Scan for the cell matching the given text and deliver its (X, Y) coordinate at center. 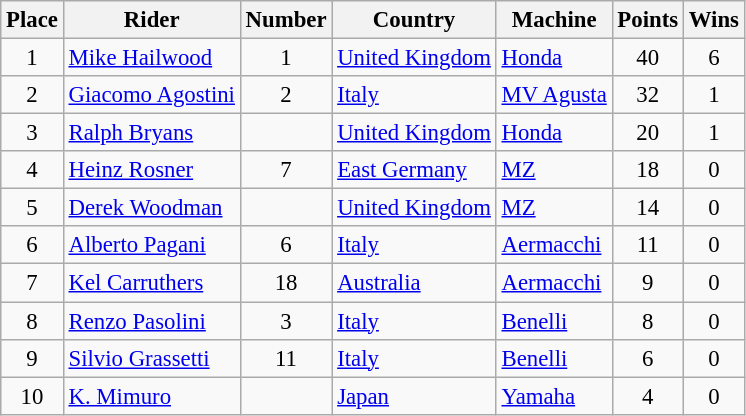
Giacomo Agostini (152, 95)
Ralph Bryans (152, 133)
40 (648, 58)
Derek Woodman (152, 208)
Yamaha (554, 396)
Place (32, 20)
Mike Hailwood (152, 58)
MV Agusta (554, 95)
Heinz Rosner (152, 170)
Alberto Pagani (152, 245)
Renzo Pasolini (152, 321)
Rider (152, 20)
5 (32, 208)
East Germany (414, 170)
Machine (554, 20)
Japan (414, 396)
14 (648, 208)
K. Mimuro (152, 396)
10 (32, 396)
Kel Carruthers (152, 283)
32 (648, 95)
20 (648, 133)
Country (414, 20)
Wins (714, 20)
Number (286, 20)
Silvio Grassetti (152, 358)
Australia (414, 283)
Points (648, 20)
